Search for the cell housing the specified text and yield its (x, y) center coordinate. 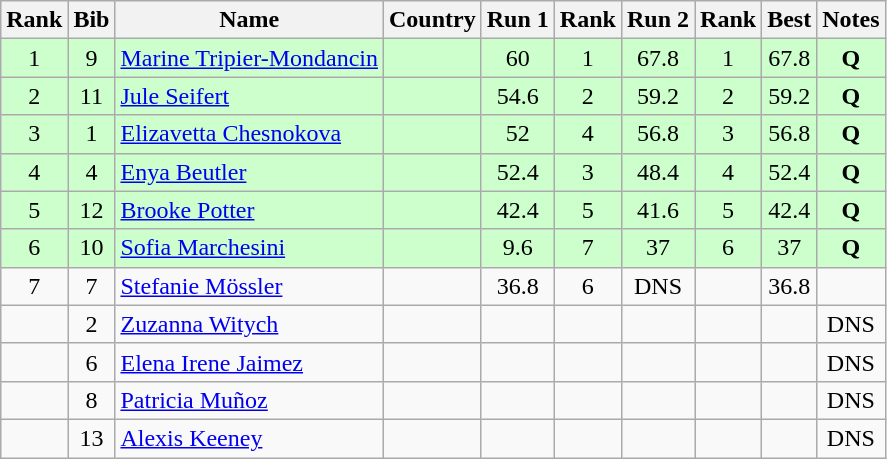
Country (432, 20)
Notes (851, 20)
11 (92, 96)
Sofia Marchesini (250, 248)
Stefanie Mössler (250, 286)
Name (250, 20)
Run 1 (518, 20)
54.6 (518, 96)
Elena Irene Jaimez (250, 362)
Run 2 (658, 20)
48.4 (658, 172)
Enya Beutler (250, 172)
Zuzanna Witych (250, 324)
10 (92, 248)
41.6 (658, 210)
13 (92, 438)
Best (790, 20)
12 (92, 210)
Brooke Potter (250, 210)
Jule Seifert (250, 96)
Alexis Keeney (250, 438)
60 (518, 58)
Elizavetta Chesnokova (250, 134)
9 (92, 58)
52 (518, 134)
9.6 (518, 248)
Marine Tripier-Mondancin (250, 58)
8 (92, 400)
Bib (92, 20)
Patricia Muñoz (250, 400)
